From the cell containing the given text, extract its center point as (X, Y) coordinate. 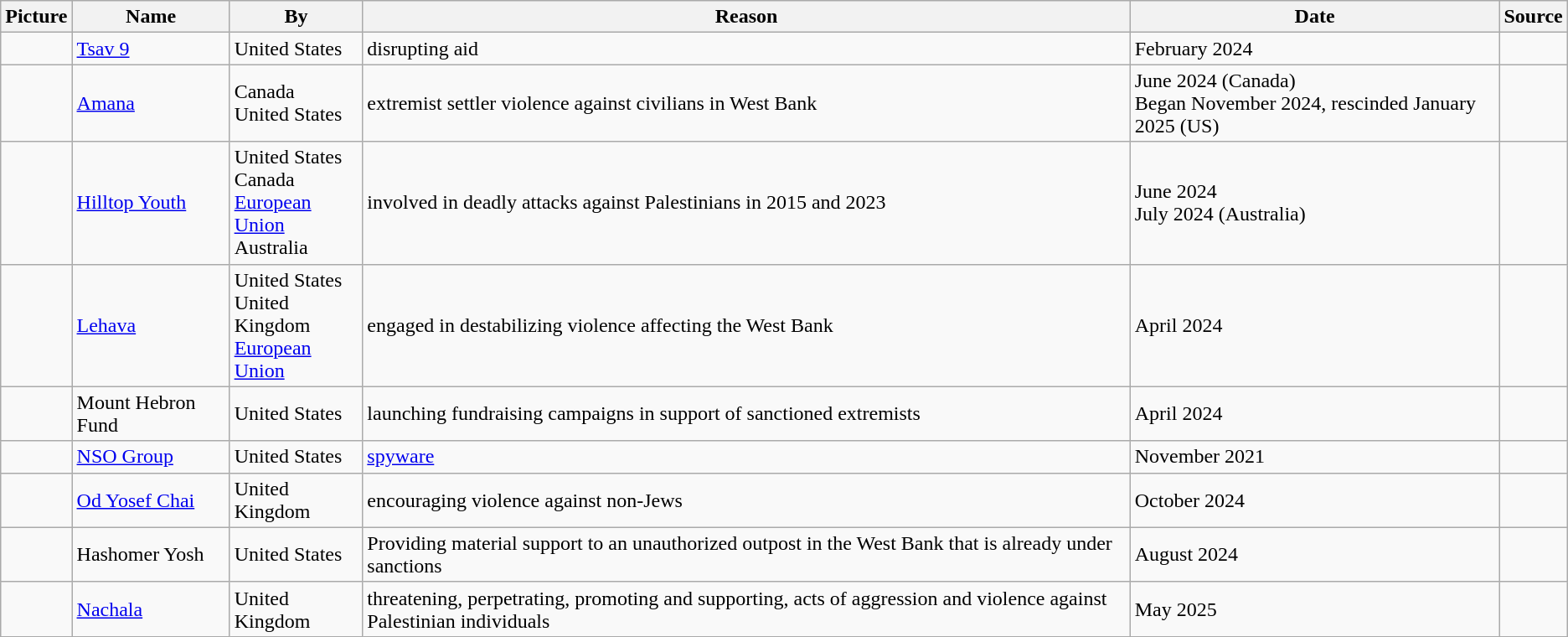
Source (1533, 17)
spyware (746, 457)
threatening, perpetrating, promoting and supporting, acts of aggression and violence against Palestinian individuals (746, 609)
engaged in destabilizing violence affecting the West Bank (746, 325)
Date (1315, 17)
CanadaUnited States (297, 103)
October 2024 (1315, 500)
February 2024 (1315, 49)
November 2021 (1315, 457)
United StatesUnited KingdomEuropean Union (297, 325)
Tsav 9 (151, 49)
launching fundraising campaigns in support of sanctioned extremists (746, 414)
May 2025 (1315, 609)
Nachala (151, 609)
Providing material support to an unauthorized outpost in the West Bank that is already under sanctions (746, 555)
June 2024 (Canada)Began November 2024, rescinded January 2025 (US) (1315, 103)
NSO Group (151, 457)
Mount Hebron Fund (151, 414)
By (297, 17)
Hashomer Yosh (151, 555)
Reason (746, 17)
extremist settler violence against civilians in West Bank (746, 103)
June 2024July 2024 (Australia) (1315, 203)
Od Yosef Chai (151, 500)
United StatesCanadaEuropean UnionAustralia (297, 203)
August 2024 (1315, 555)
Picture (37, 17)
involved in deadly attacks against Palestinians in 2015 and 2023 (746, 203)
Hilltop Youth (151, 203)
Amana (151, 103)
disrupting aid (746, 49)
encouraging violence against non-Jews (746, 500)
Name (151, 17)
Lehava (151, 325)
